For the text-containing cell, return its midpoint in (x, y) coordinate format. 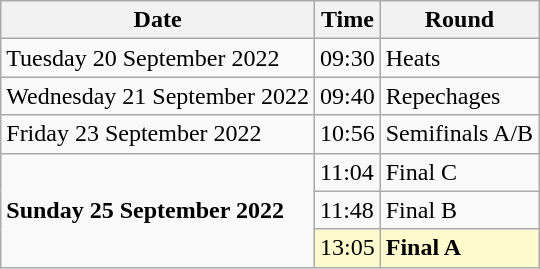
Time (347, 20)
Heats (459, 58)
11:48 (347, 210)
Final A (459, 248)
Repechages (459, 96)
Date (158, 20)
09:30 (347, 58)
13:05 (347, 248)
Tuesday 20 September 2022 (158, 58)
Semifinals A/B (459, 134)
Friday 23 September 2022 (158, 134)
09:40 (347, 96)
Round (459, 20)
10:56 (347, 134)
Wednesday 21 September 2022 (158, 96)
Final C (459, 172)
Final B (459, 210)
11:04 (347, 172)
Sunday 25 September 2022 (158, 210)
